Detect which cell encompasses the target text, then output its (X, Y) center coordinate. 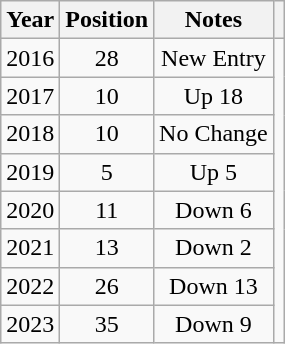
28 (107, 58)
2023 (30, 324)
New Entry (214, 58)
2021 (30, 248)
2020 (30, 210)
Position (107, 20)
No Change (214, 134)
2018 (30, 134)
2017 (30, 96)
26 (107, 286)
Notes (214, 20)
2019 (30, 172)
11 (107, 210)
5 (107, 172)
Down 6 (214, 210)
35 (107, 324)
Year (30, 20)
Up 5 (214, 172)
2022 (30, 286)
Down 13 (214, 286)
13 (107, 248)
Down 9 (214, 324)
2016 (30, 58)
Down 2 (214, 248)
Up 18 (214, 96)
